For the text-containing cell, return its midpoint in (X, Y) coordinate format. 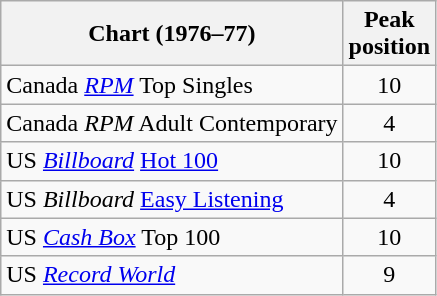
Peakposition (389, 34)
Canada RPM Top Singles (172, 85)
US Billboard Easy Listening (172, 199)
US Cash Box Top 100 (172, 237)
US Billboard Hot 100 (172, 161)
9 (389, 275)
Chart (1976–77) (172, 34)
Canada RPM Adult Contemporary (172, 123)
US Record World (172, 275)
